Search for the cell housing the specified text and yield its (X, Y) center coordinate. 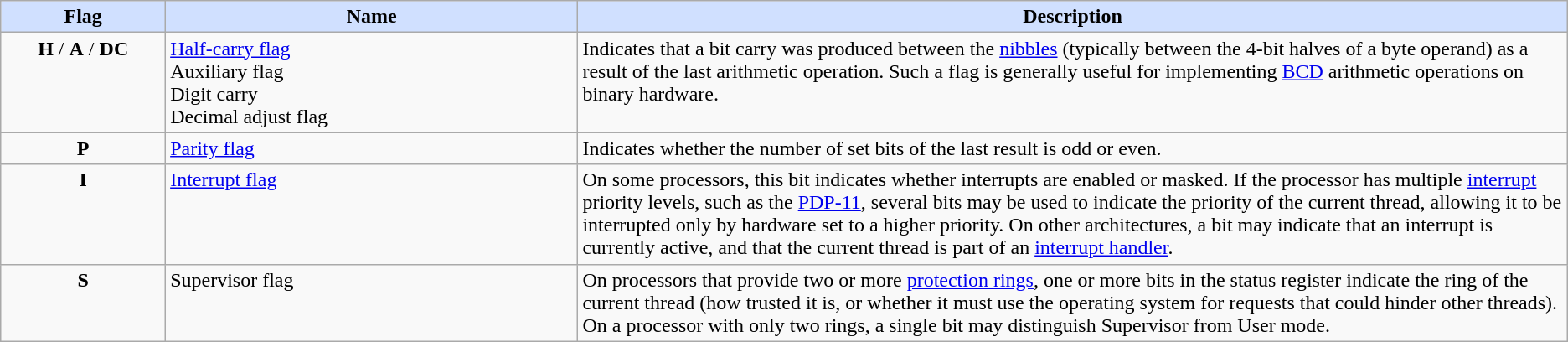
P (84, 148)
Supervisor flag (372, 303)
Indicates whether the number of set bits of the last result is odd or even. (1072, 148)
Description (1072, 17)
Parity flag (372, 148)
I (84, 215)
H / A / DC (84, 82)
Flag (84, 17)
Half-carry flag Auxiliary flag Digit carry Decimal adjust flag (372, 82)
S (84, 303)
Name (372, 17)
Interrupt flag (372, 215)
